Scan for the cell matching the given text and deliver its [x, y] coordinate at center. 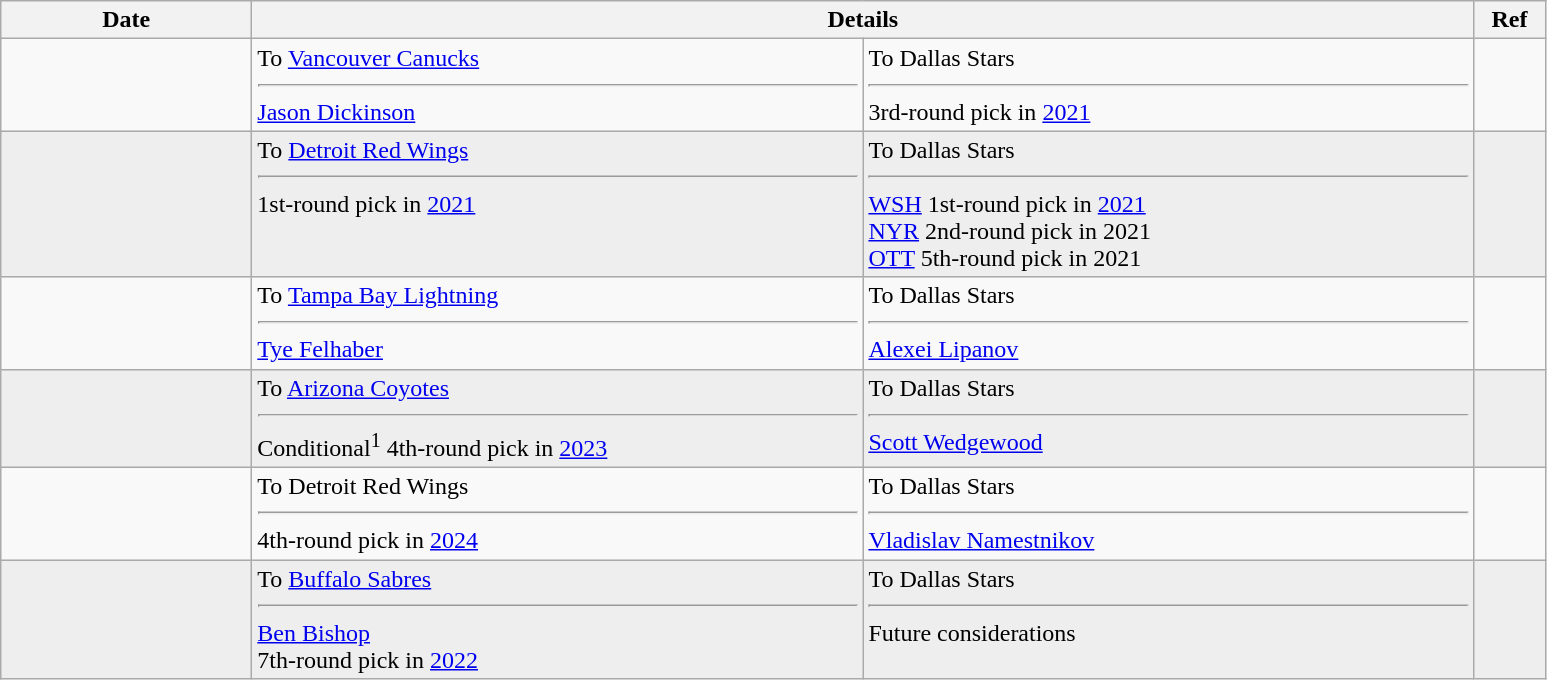
To Dallas StarsFuture considerations [1168, 620]
Date [126, 20]
To Dallas StarsWSH 1st-round pick in 2021NYR 2nd-round pick in 2021OTT 5th-round pick in 2021 [1168, 204]
To Arizona CoyotesConditional1 4th-round pick in 2023 [558, 418]
To Dallas Stars3rd-round pick in 2021 [1168, 85]
To Tampa Bay LightningTye Felhaber [558, 323]
To Detroit Red Wings1st-round pick in 2021 [558, 204]
To Dallas StarsScott Wedgewood [1168, 418]
To Detroit Red Wings4th-round pick in 2024 [558, 514]
To Dallas StarsVladislav Namestnikov [1168, 514]
Ref [1510, 20]
To Vancouver CanucksJason Dickinson [558, 85]
To Dallas StarsAlexei Lipanov [1168, 323]
Details [863, 20]
To Buffalo SabresBen Bishop7th-round pick in 2022 [558, 620]
